Determine the (X, Y) coordinate at the center of the cell enclosing the given text.  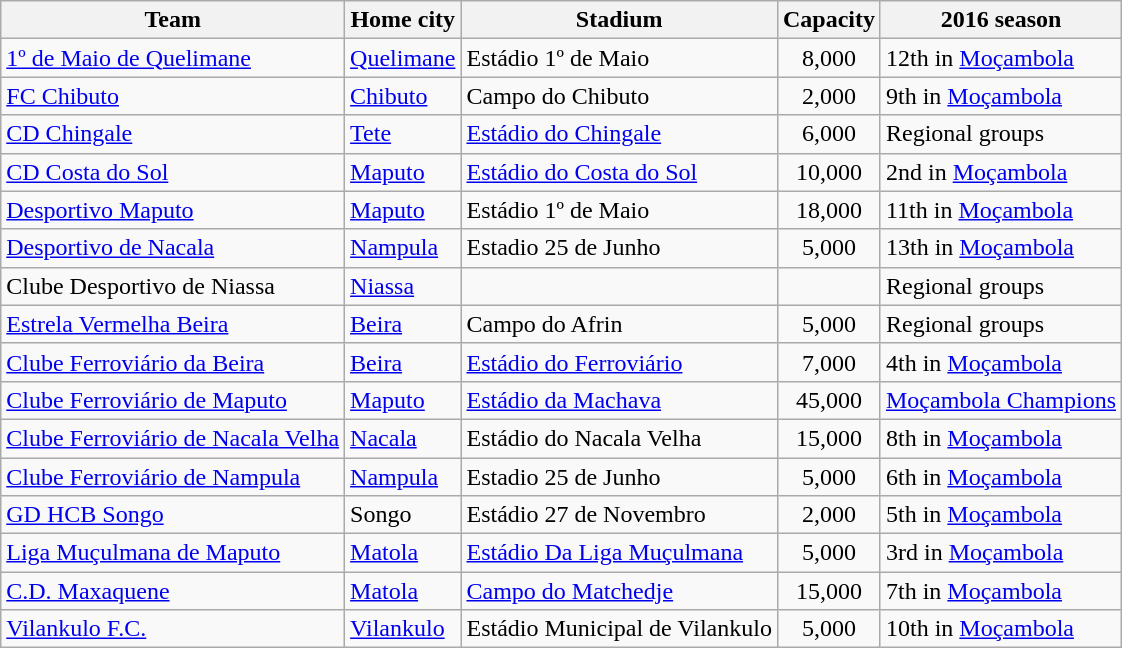
10,000 (828, 172)
Estádio da Machava (619, 400)
Estádio 27 de Novembro (619, 515)
8,000 (828, 58)
Tete (403, 134)
9th in Moçambola (1000, 96)
Nacala (403, 438)
Capacity (828, 20)
Desportivo de Nacala (173, 248)
12th in Moçambola (1000, 58)
45,000 (828, 400)
Campo do Afrin (619, 324)
Team (173, 20)
GD HCB Songo (173, 515)
7,000 (828, 362)
Estádio do Chingale (619, 134)
FC Chibuto (173, 96)
Estádio do Ferroviário (619, 362)
18,000 (828, 210)
Estádio do Nacala Velha (619, 438)
10th in Moçambola (1000, 629)
Quelimane (403, 58)
Campo do Chibuto (619, 96)
Estádio Da Liga Muçulmana (619, 553)
Stadium (619, 20)
5th in Moçambola (1000, 515)
Clube Desportivo de Niassa (173, 286)
CD Costa do Sol (173, 172)
Clube Ferroviário de Maputo (173, 400)
Songo (403, 515)
Liga Muçulmana de Maputo (173, 553)
8th in Moçambola (1000, 438)
Estádio do Costa do Sol (619, 172)
Home city (403, 20)
CD Chingale (173, 134)
Clube Ferroviário de Nacala Velha (173, 438)
4th in Moçambola (1000, 362)
C.D. Maxaquene (173, 591)
Chibuto (403, 96)
6th in Moçambola (1000, 477)
Vilankulo (403, 629)
6,000 (828, 134)
Clube Ferroviário de Nampula (173, 477)
Clube Ferroviário da Beira (173, 362)
Niassa (403, 286)
2016 season (1000, 20)
Estrela Vermelha Beira (173, 324)
Vilankulo F.C. (173, 629)
7th in Moçambola (1000, 591)
1º de Maio de Quelimane (173, 58)
Moçambola Champions (1000, 400)
Estádio Municipal de Vilankulo (619, 629)
2nd in Moçambola (1000, 172)
Campo do Matchedje (619, 591)
Desportivo Maputo (173, 210)
3rd in Moçambola (1000, 553)
13th in Moçambola (1000, 248)
11th in Moçambola (1000, 210)
